Capture the cell that displays the provided text and extract its (x, y) central coordinate. 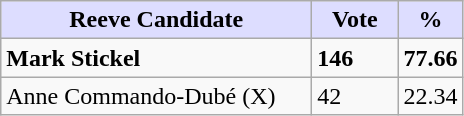
Anne Commando-Dubé (X) (156, 96)
146 (355, 58)
42 (355, 96)
Reeve Candidate (156, 20)
Vote (355, 20)
Mark Stickel (156, 58)
77.66 (430, 58)
22.34 (430, 96)
% (430, 20)
